From the cell containing the given text, extract its center point as (x, y) coordinate. 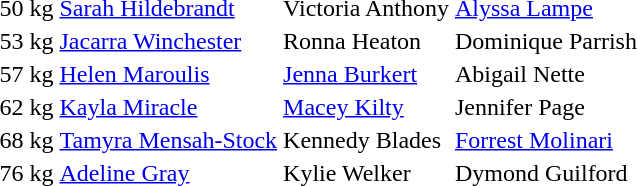
Ronna Heaton (366, 41)
Macey Kilty (366, 107)
Helen Maroulis (168, 74)
Jenna Burkert (366, 74)
Kayla Miracle (168, 107)
Tamyra Mensah-Stock (168, 140)
Jacarra Winchester (168, 41)
Kennedy Blades (366, 140)
